Scan for the cell matching the given text and deliver its [X, Y] coordinate at center. 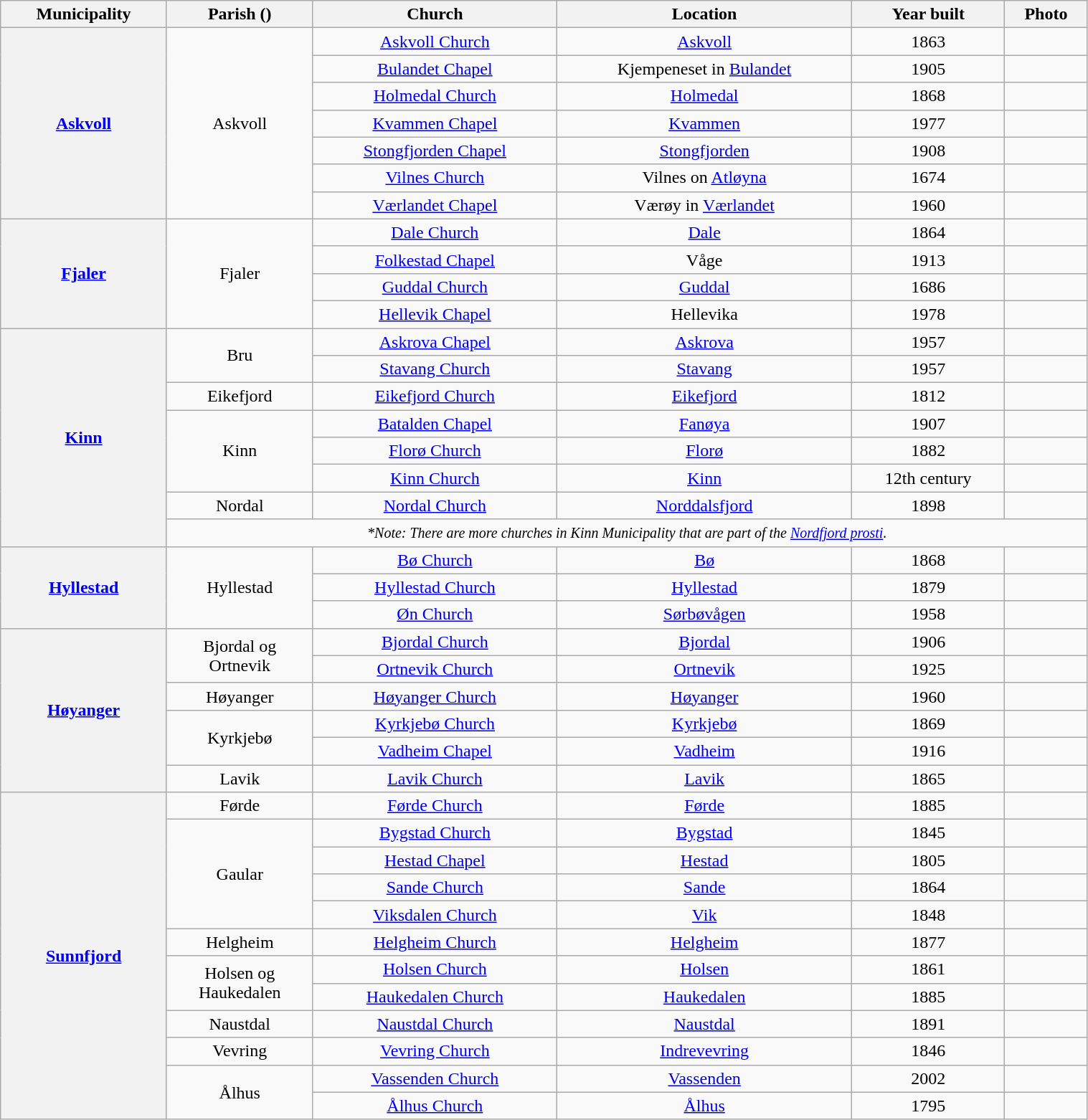
Location [704, 14]
Bulandet Chapel [435, 69]
Guddal [704, 287]
Ålhus Church [435, 1106]
Bygstad [704, 833]
1916 [928, 751]
Vassenden [704, 1078]
Church [435, 14]
Hestad [704, 860]
Nordal Church [435, 506]
Gaular [240, 874]
Stavang [704, 369]
Municipality [84, 14]
Ortnevik [704, 669]
1848 [928, 915]
1958 [928, 614]
Kvammen [704, 123]
Eikefjord Church [435, 397]
Photo [1046, 14]
Førde Church [435, 806]
2002 [928, 1078]
Nordal [240, 506]
Batalden Chapel [435, 424]
Bø [704, 560]
Værøy in Værlandet [704, 205]
Year built [928, 14]
Kyrkjebø Church [435, 723]
Stongfjorden Chapel [435, 151]
Haukedalen [704, 997]
1925 [928, 669]
Sunnfjord [84, 957]
Vik [704, 915]
1865 [928, 778]
Haukedalen Church [435, 997]
1877 [928, 942]
Ortnevik Church [435, 669]
Fanøya [704, 424]
Holsen Church [435, 969]
Værlandet Chapel [435, 205]
1674 [928, 178]
Stavang Church [435, 369]
1805 [928, 860]
Florø [704, 451]
Hellevik Chapel [435, 314]
Bru [240, 356]
Holmedal [704, 96]
1686 [928, 287]
Vevring [240, 1051]
Sande Church [435, 888]
1906 [928, 642]
Indrevevring [704, 1051]
Lavik Church [435, 778]
1978 [928, 314]
1845 [928, 833]
Høyanger Church [435, 696]
1907 [928, 424]
Askrova Chapel [435, 342]
1869 [928, 723]
Parish () [240, 14]
Bjordal Church [435, 642]
1861 [928, 969]
Holmedal Church [435, 96]
Hestad Chapel [435, 860]
Kvammen Chapel [435, 123]
Sande [704, 888]
Bygstad Church [435, 833]
1913 [928, 260]
Vilnes Church [435, 178]
1812 [928, 397]
1898 [928, 506]
Bjordal [704, 642]
1905 [928, 69]
Holsen ogHaukedalen [240, 983]
Askrova [704, 342]
Holsen [704, 969]
1795 [928, 1106]
Øn Church [435, 614]
Folkestad Chapel [435, 260]
Dale [704, 232]
Viksdalen Church [435, 915]
Vassenden Church [435, 1078]
Kjempeneset in Bulandet [704, 69]
Sørbøvågen [704, 614]
12th century [928, 478]
Hellevika [704, 314]
1908 [928, 151]
Florø Church [435, 451]
Guddal Church [435, 287]
Vadheim Chapel [435, 751]
1891 [928, 1024]
Våge [704, 260]
Hyllestad Church [435, 587]
Norddalsfjord [704, 506]
1879 [928, 587]
Stongfjorden [704, 151]
Kinn Church [435, 478]
Vevring Church [435, 1051]
Bjordal ogOrtnevik [240, 655]
Dale Church [435, 232]
Naustdal Church [435, 1024]
1846 [928, 1051]
Vadheim [704, 751]
Bø Church [435, 560]
1882 [928, 451]
Askvoll Church [435, 42]
Helgheim Church [435, 942]
Vilnes on Atløyna [704, 178]
*Note: There are more churches in Kinn Municipality that are part of the Nordfjord prosti. [627, 533]
1863 [928, 42]
1977 [928, 123]
